Locate the cell with the specified text and output its (x, y) center coordinate. 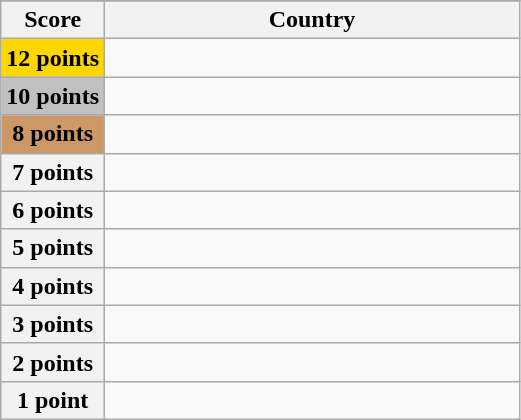
6 points (53, 210)
4 points (53, 286)
Score (53, 20)
12 points (53, 58)
7 points (53, 172)
Country (312, 20)
2 points (53, 362)
5 points (53, 248)
1 point (53, 400)
10 points (53, 96)
8 points (53, 134)
3 points (53, 324)
